Return the [x, y] coordinate for the center point of the cell that contains the specified text.  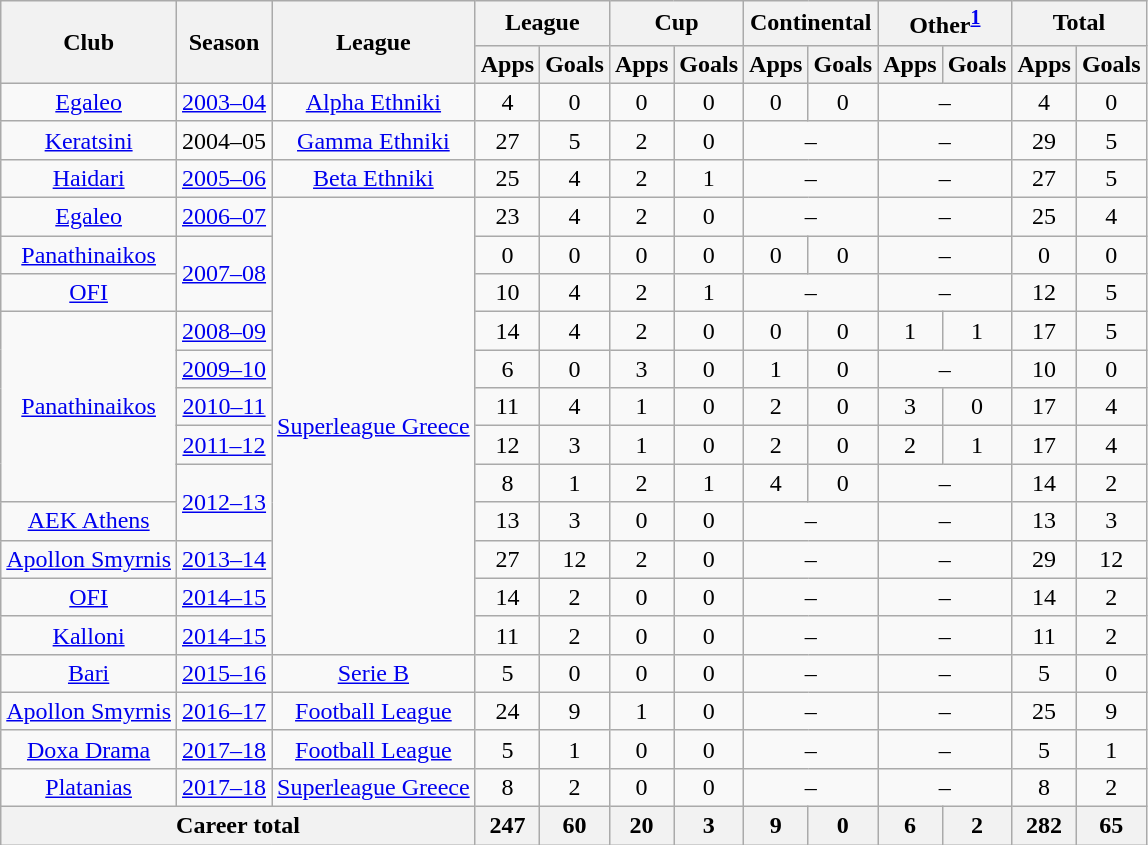
2011–12 [224, 445]
2008–09 [224, 331]
2013–14 [224, 559]
2003–04 [224, 102]
2007–08 [224, 274]
Career total [238, 826]
60 [575, 826]
2016–17 [224, 711]
282 [1044, 826]
Haidari [89, 178]
Platanias [89, 787]
65 [1111, 826]
Total [1079, 24]
Alpha Ethniki [374, 102]
2009–10 [224, 369]
24 [507, 711]
Beta Ethniki [374, 178]
Keratsini [89, 140]
Gamma Ethniki [374, 140]
20 [641, 826]
Club [89, 42]
247 [507, 826]
Cup [676, 24]
2006–07 [224, 217]
AEK Athens [89, 521]
Bari [89, 673]
Continental [811, 24]
2010–11 [224, 407]
2015–16 [224, 673]
Doxa Drama [89, 749]
Kalloni [89, 635]
23 [507, 217]
Serie B [374, 673]
2012–13 [224, 502]
Season [224, 42]
2005–06 [224, 178]
2004–05 [224, 140]
Other1 [945, 24]
